Pinpoint the cell where the given text exists, returning its [x, y] midpoint coordinate. 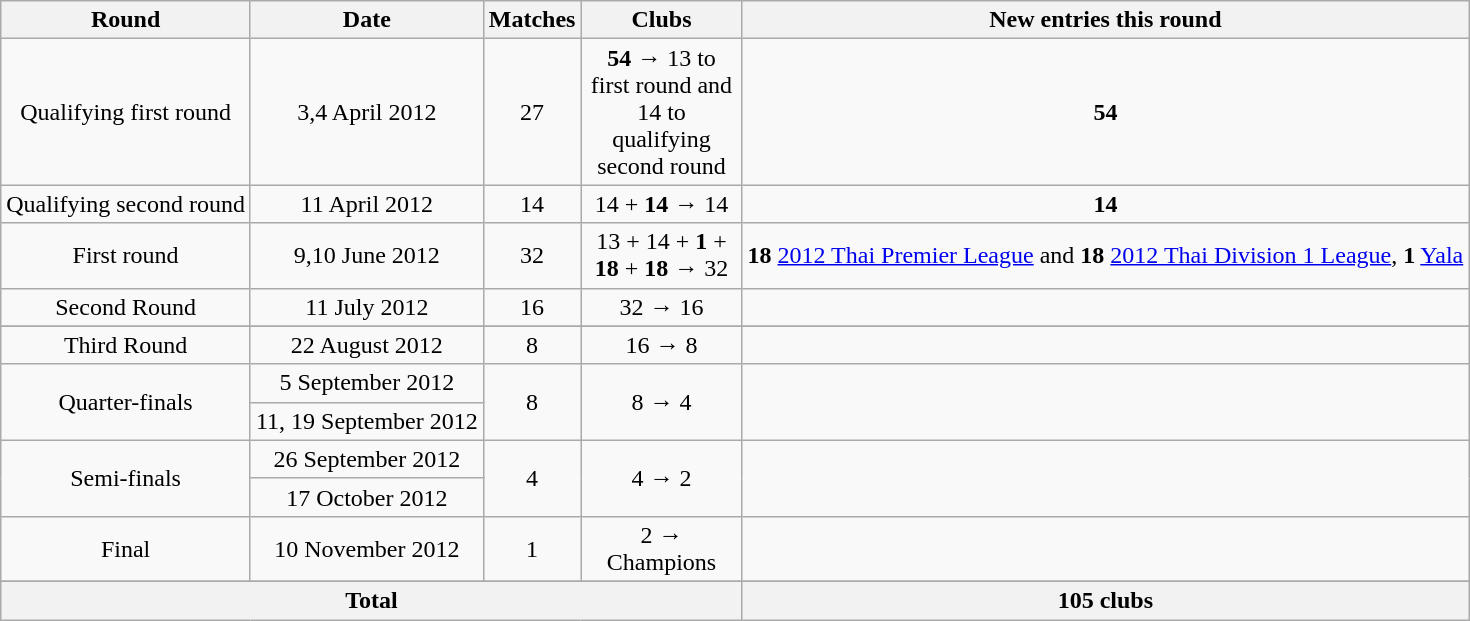
4 → 2 [662, 478]
5 September 2012 [366, 383]
9,10 June 2012 [366, 256]
Matches [532, 20]
Semi-finals [126, 478]
New entries this round [1106, 20]
Round [126, 20]
27 [532, 112]
13 + 14 + 1 + 18 + 18 → 32 [662, 256]
3,4 April 2012 [366, 112]
10 November 2012 [366, 548]
18 2012 Thai Premier League and 18 2012 Thai Division 1 League, 1 Yala [1106, 256]
Date [366, 20]
1 [532, 548]
11 April 2012 [366, 204]
32 [532, 256]
Second Round [126, 307]
Third Round [126, 345]
11 July 2012 [366, 307]
32 → 16 [662, 307]
First round [126, 256]
11, 19 September 2012 [366, 421]
Clubs [662, 20]
22 August 2012 [366, 345]
17 October 2012 [366, 497]
16 [532, 307]
16 → 8 [662, 345]
26 September 2012 [366, 459]
Qualifying first round [126, 112]
54 → 13 to first round and 14 to qualifying second round [662, 112]
54 [1106, 112]
14 + 14 → 14 [662, 204]
Quarter-finals [126, 402]
4 [532, 478]
Qualifying second round [126, 204]
105 clubs [1106, 600]
2 → Champions [662, 548]
8 → 4 [662, 402]
Final [126, 548]
Total [372, 600]
